Provide the [X, Y] coordinate of the cell's center where the given text is located.  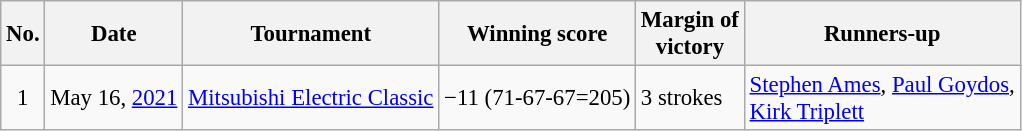
−11 (71-67-67=205) [538, 98]
Winning score [538, 34]
3 strokes [690, 98]
Margin ofvictory [690, 34]
Mitsubishi Electric Classic [311, 98]
Date [114, 34]
Tournament [311, 34]
No. [23, 34]
1 [23, 98]
Stephen Ames, Paul Goydos, Kirk Triplett [882, 98]
Runners-up [882, 34]
May 16, 2021 [114, 98]
